From the cell containing the given text, extract its center point as (x, y) coordinate. 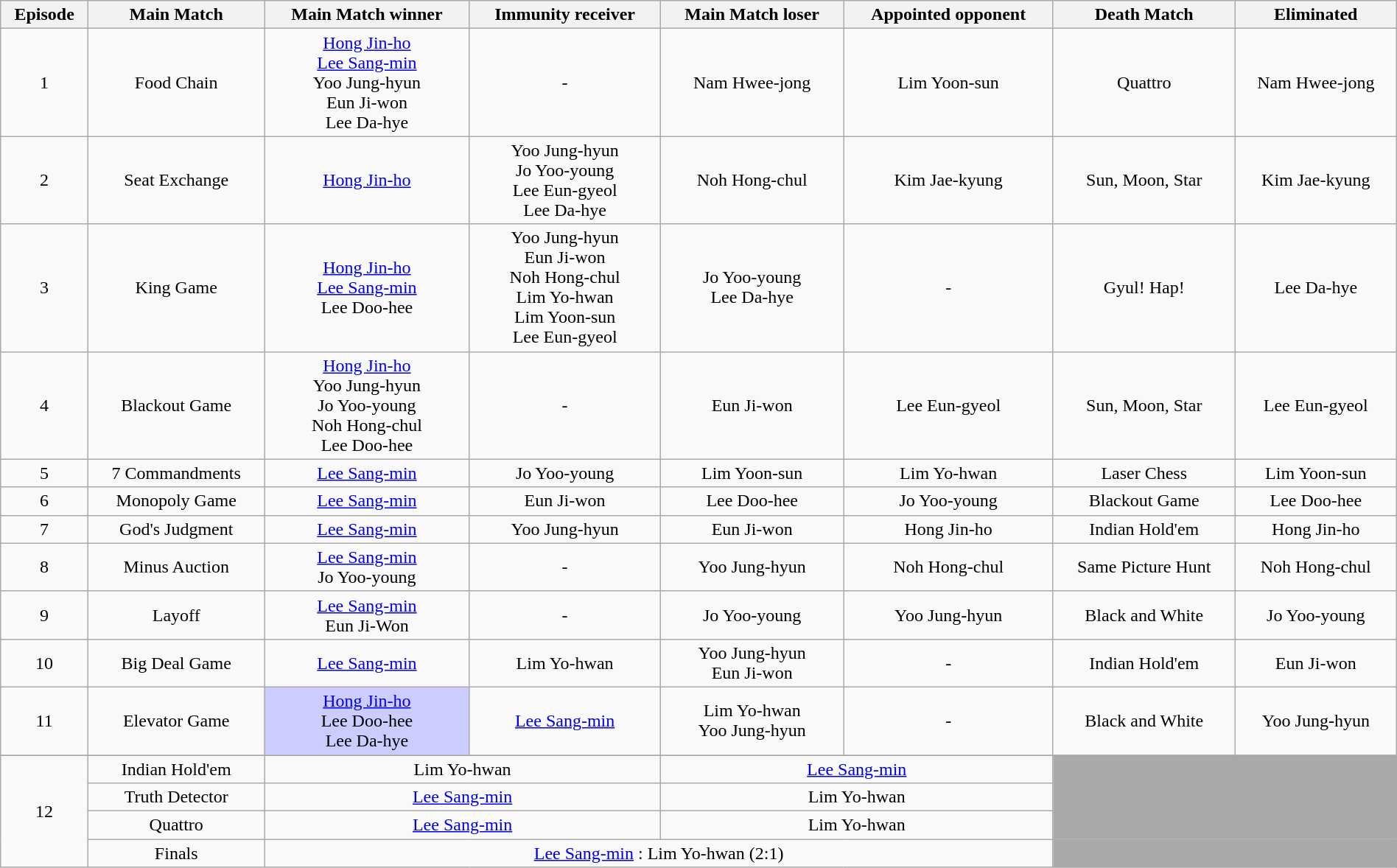
7 Commandments (175, 473)
Minus Auction (175, 567)
Death Match (1144, 15)
12 (44, 811)
Lee Da-hye (1316, 287)
Hong Jin-hoLee Sang-minYoo Jung-hyunEun Ji-wonLee Da-hye (367, 83)
Appointed opponent (948, 15)
Hong Jin-hoLee Sang-minLee Doo-hee (367, 287)
Jo Yoo-youngLee Da-hye (752, 287)
Main Match winner (367, 15)
4 (44, 405)
Monopoly Game (175, 501)
5 (44, 473)
Food Chain (175, 83)
Gyul! Hap! (1144, 287)
Immunity receiver (564, 15)
Layoff (175, 615)
3 (44, 287)
Seat Exchange (175, 180)
Main Match loser (752, 15)
7 (44, 529)
Same Picture Hunt (1144, 567)
Big Deal Game (175, 663)
Yoo Jung-hyunEun Ji-wonNoh Hong-chulLim Yo-hwanLim Yoon-sunLee Eun-gyeol (564, 287)
King Game (175, 287)
Hong Jin-hoLee Doo-heeLee Da-hye (367, 721)
Episode (44, 15)
Lee Sang-min : Lim Yo-hwan (2:1) (659, 853)
10 (44, 663)
Elevator Game (175, 721)
Truth Detector (175, 797)
8 (44, 567)
Yoo Jung-hyunJo Yoo-youngLee Eun-gyeolLee Da-hye (564, 180)
Laser Chess (1144, 473)
Yoo Jung-hyunEun Ji-won (752, 663)
Eliminated (1316, 15)
11 (44, 721)
1 (44, 83)
9 (44, 615)
Main Match (175, 15)
Hong Jin-hoYoo Jung-hyunJo Yoo-youngNoh Hong-chulLee Doo-hee (367, 405)
Lee Sang-minJo Yoo-young (367, 567)
God's Judgment (175, 529)
2 (44, 180)
Lim Yo-hwanYoo Jung-hyun (752, 721)
Lee Sang-minEun Ji-Won (367, 615)
6 (44, 501)
Finals (175, 853)
